Return the (X, Y) coordinate for the center point of the cell that contains the specified text.  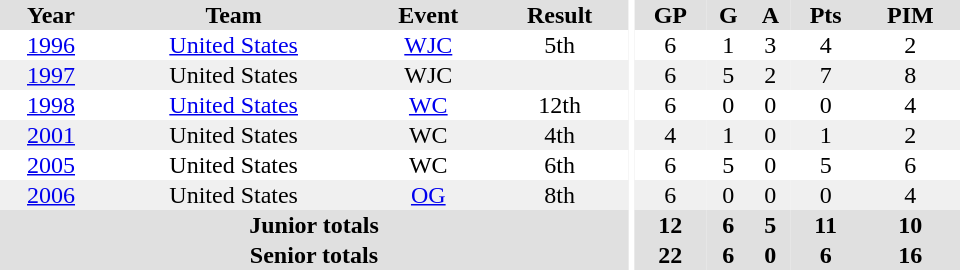
3 (770, 45)
7 (826, 75)
12 (670, 225)
1998 (51, 105)
6th (560, 165)
5th (560, 45)
2001 (51, 135)
2006 (51, 195)
GP (670, 15)
8th (560, 195)
1996 (51, 45)
PIM (910, 15)
22 (670, 255)
16 (910, 255)
11 (826, 225)
Team (234, 15)
OG (428, 195)
Senior totals (314, 255)
8 (910, 75)
Result (560, 15)
12th (560, 105)
G (728, 15)
A (770, 15)
4th (560, 135)
Event (428, 15)
Year (51, 15)
1997 (51, 75)
10 (910, 225)
2005 (51, 165)
Pts (826, 15)
Junior totals (314, 225)
